Identify which cell holds the provided text, then report its [x, y] central coordinate. 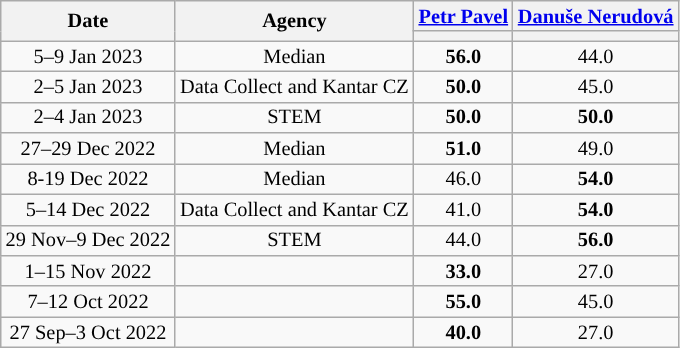
46.0 [464, 178]
51.0 [464, 148]
8-19 Dec 2022 [88, 178]
5–14 Dec 2022 [88, 210]
7–12 Oct 2022 [88, 302]
29 Nov–9 Dec 2022 [88, 240]
55.0 [464, 302]
Petr Pavel [464, 16]
27–29 Dec 2022 [88, 148]
Date [88, 20]
2–5 Jan 2023 [88, 86]
27 Sep–3 Oct 2022 [88, 332]
33.0 [464, 270]
40.0 [464, 332]
Danuše Nerudová [596, 16]
5–9 Jan 2023 [88, 56]
1–15 Nov 2022 [88, 270]
Agency [294, 20]
49.0 [596, 148]
41.0 [464, 210]
2–4 Jan 2023 [88, 118]
